Determine the [X, Y] coordinate at the center of the cell enclosing the given text.  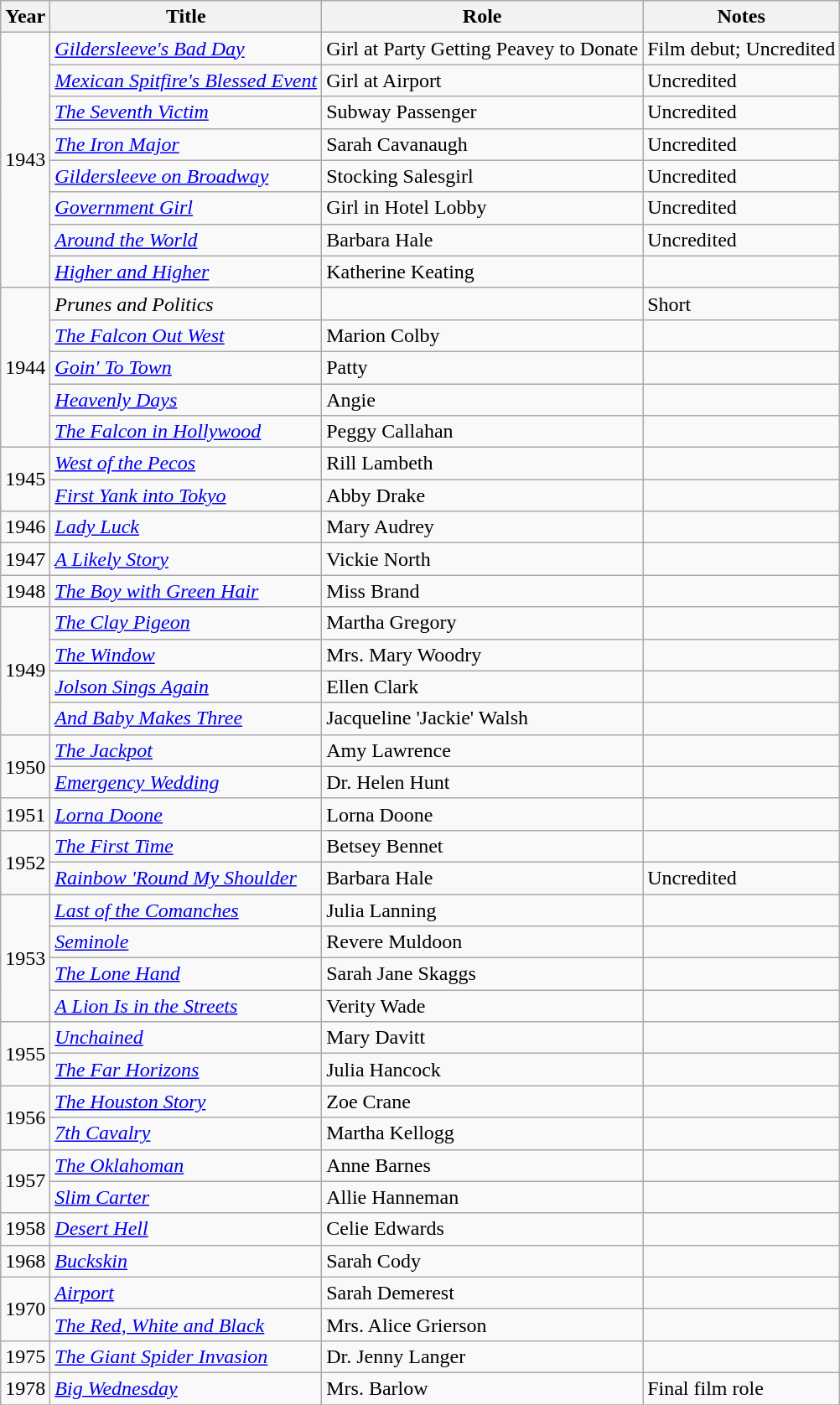
The Clay Pigeon [186, 623]
Patty [483, 367]
Title [186, 17]
Prunes and Politics [186, 303]
Angie [483, 400]
Big Wednesday [186, 1388]
Around the World [186, 240]
The Iron Major [186, 144]
Final film role [741, 1388]
Sarah Demerest [483, 1293]
The First Time [186, 846]
1950 [25, 766]
Goin' To Town [186, 367]
1957 [25, 1181]
Dr. Jenny Langer [483, 1356]
7th Cavalry [186, 1133]
Stocking Salesgirl [483, 176]
Revere Muldoon [483, 942]
Mexican Spitfire's Blessed Event [186, 80]
Short [741, 303]
1968 [25, 1261]
First Yank into Tokyo [186, 495]
1945 [25, 480]
The Far Horizons [186, 1070]
Allie Hanneman [483, 1197]
The Houston Story [186, 1102]
1951 [25, 814]
1944 [25, 367]
Mary Audrey [483, 527]
Heavenly Days [186, 400]
Girl at Airport [483, 80]
Verity Wade [483, 1006]
The Boy with Green Hair [186, 591]
Anne Barnes [483, 1165]
Emergency Wedding [186, 782]
Mrs. Barlow [483, 1388]
Jolson Sings Again [186, 687]
Girl in Hotel Lobby [483, 208]
Miss Brand [483, 591]
1955 [25, 1054]
Zoe Crane [483, 1102]
Katherine Keating [483, 272]
The Oklahoman [186, 1165]
Rainbow 'Round My Shoulder [186, 878]
Mrs. Alice Grierson [483, 1325]
And Baby Makes Three [186, 718]
Gildersleeve on Broadway [186, 176]
Betsey Bennet [483, 846]
A Likely Story [186, 559]
Mary Davitt [483, 1038]
Marion Colby [483, 335]
1953 [25, 957]
Last of the Comanches [186, 910]
1949 [25, 671]
The Giant Spider Invasion [186, 1356]
Year [25, 17]
Unchained [186, 1038]
Mrs. Mary Woodry [483, 655]
Peggy Callahan [483, 432]
The Jackpot [186, 750]
Airport [186, 1293]
The Falcon Out West [186, 335]
Julia Hancock [483, 1070]
Government Girl [186, 208]
Sarah Cody [483, 1261]
The Window [186, 655]
1946 [25, 527]
1970 [25, 1309]
Film debut; Uncredited [741, 49]
Role [483, 17]
Sarah Jane Skaggs [483, 974]
Subway Passenger [483, 112]
The Seventh Victim [186, 112]
1943 [25, 160]
Desert Hell [186, 1229]
Abby Drake [483, 495]
Vickie North [483, 559]
Martha Gregory [483, 623]
The Red, White and Black [186, 1325]
Jacqueline 'Jackie' Walsh [483, 718]
1975 [25, 1356]
Slim Carter [186, 1197]
Buckskin [186, 1261]
Sarah Cavanaugh [483, 144]
1978 [25, 1388]
Gildersleeve's Bad Day [186, 49]
Julia Lanning [483, 910]
1952 [25, 862]
Higher and Higher [186, 272]
Notes [741, 17]
The Lone Hand [186, 974]
Amy Lawrence [483, 750]
Seminole [186, 942]
Dr. Helen Hunt [483, 782]
Martha Kellogg [483, 1133]
Lady Luck [186, 527]
Rill Lambeth [483, 464]
Girl at Party Getting Peavey to Donate [483, 49]
The Falcon in Hollywood [186, 432]
1948 [25, 591]
Celie Edwards [483, 1229]
Ellen Clark [483, 687]
1956 [25, 1117]
1947 [25, 559]
West of the Pecos [186, 464]
A Lion Is in the Streets [186, 1006]
1958 [25, 1229]
